Pinpoint the cell where the given text exists, returning its [x, y] midpoint coordinate. 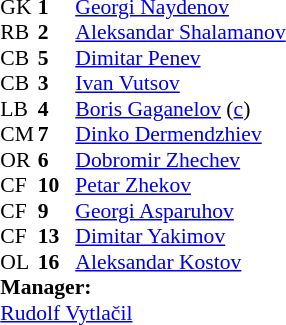
10 [57, 185]
Dinko Dermendzhiev [180, 135]
6 [57, 160]
Ivan Vutsov [180, 83]
Dimitar Yakimov [180, 237]
Aleksandar Shalamanov [180, 33]
Manager: [142, 287]
RB [19, 33]
Aleksandar Kostov [180, 262]
Georgi Asparuhov [180, 211]
5 [57, 58]
Dimitar Penev [180, 58]
Dobromir Zhechev [180, 160]
2 [57, 33]
3 [57, 83]
16 [57, 262]
CM [19, 135]
7 [57, 135]
Petar Zhekov [180, 185]
4 [57, 109]
OR [19, 160]
OL [19, 262]
Boris Gaganelov (c) [180, 109]
LB [19, 109]
13 [57, 237]
9 [57, 211]
